From the cell containing the given text, extract its center point as (X, Y) coordinate. 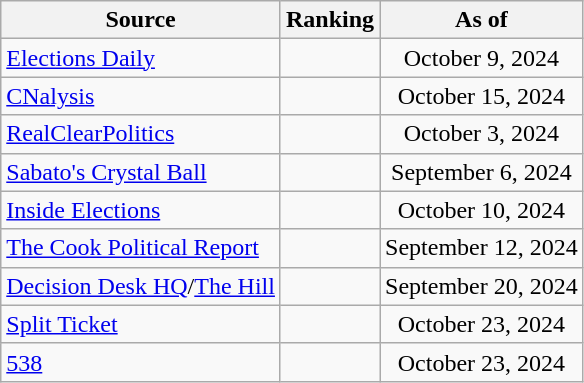
September 20, 2024 (482, 286)
Ranking (330, 20)
CNalysis (141, 96)
October 9, 2024 (482, 58)
September 12, 2024 (482, 248)
Elections Daily (141, 58)
538 (141, 362)
October 10, 2024 (482, 210)
Split Ticket (141, 324)
September 6, 2024 (482, 172)
October 15, 2024 (482, 96)
As of (482, 20)
The Cook Political Report (141, 248)
RealClearPolitics (141, 134)
Decision Desk HQ/The Hill (141, 286)
October 3, 2024 (482, 134)
Sabato's Crystal Ball (141, 172)
Inside Elections (141, 210)
Source (141, 20)
